Identify which cell holds the provided text, then report its (X, Y) central coordinate. 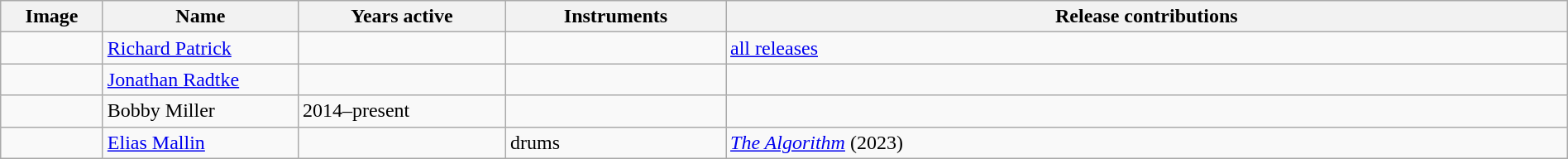
2014–present (402, 111)
Elias Mallin (200, 142)
Richard Patrick (200, 48)
Bobby Miller (200, 111)
Jonathan Radtke (200, 79)
drums (615, 142)
Image (52, 17)
Years active (402, 17)
Release contributions (1147, 17)
all releases (1147, 48)
The Algorithm (2023) (1147, 142)
Name (200, 17)
Instruments (615, 17)
